Pinpoint the cell where the given text exists, returning its [x, y] midpoint coordinate. 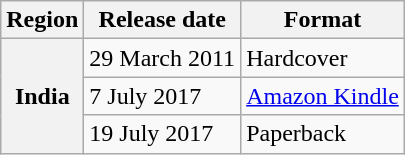
Region [42, 20]
India [42, 96]
Hardcover [323, 58]
19 July 2017 [162, 134]
Release date [162, 20]
29 March 2011 [162, 58]
Paperback [323, 134]
7 July 2017 [162, 96]
Format [323, 20]
Amazon Kindle [323, 96]
